Scan for the cell matching the given text and deliver its (x, y) coordinate at center. 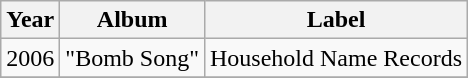
Album (132, 20)
2006 (30, 58)
Label (336, 20)
Household Name Records (336, 58)
"Bomb Song" (132, 58)
Year (30, 20)
